Return [x, y] of the center of cell containing provided text 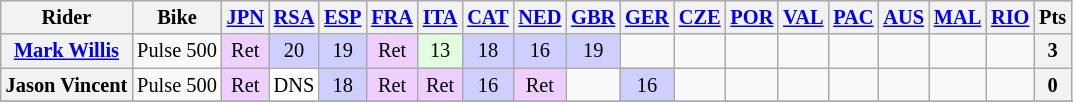
GBR [593, 17]
ESP [342, 17]
3 [1052, 51]
JPN [246, 17]
20 [294, 51]
RIO [1010, 17]
RSA [294, 17]
13 [440, 51]
0 [1052, 85]
PAC [853, 17]
CZE [700, 17]
Bike [177, 17]
Mark Willis [66, 51]
ITA [440, 17]
Jason Vincent [66, 85]
CAT [488, 17]
Pts [1052, 17]
MAL [958, 17]
AUS [903, 17]
FRA [392, 17]
POR [752, 17]
GER [647, 17]
VAL [803, 17]
NED [540, 17]
DNS [294, 85]
Rider [66, 17]
